Detect which cell encompasses the target text, then output its (x, y) center coordinate. 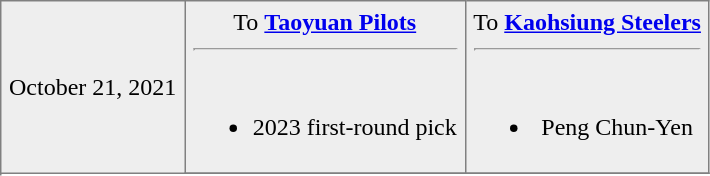
October 21, 2021 (93, 87)
To Taoyuan Pilots2023 first-round pick (325, 87)
To Kaohsiung SteelersPeng Chun-Yen (587, 87)
